Detect which cell encompasses the target text, then output its (x, y) center coordinate. 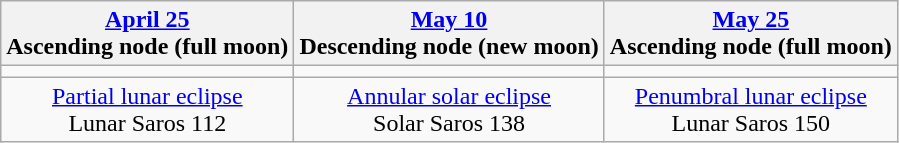
Penumbral lunar eclipseLunar Saros 150 (750, 110)
May 10Descending node (new moon) (449, 34)
Annular solar eclipseSolar Saros 138 (449, 110)
May 25Ascending node (full moon) (750, 34)
April 25Ascending node (full moon) (148, 34)
Partial lunar eclipseLunar Saros 112 (148, 110)
